Return (x, y) of the center of cell containing provided text 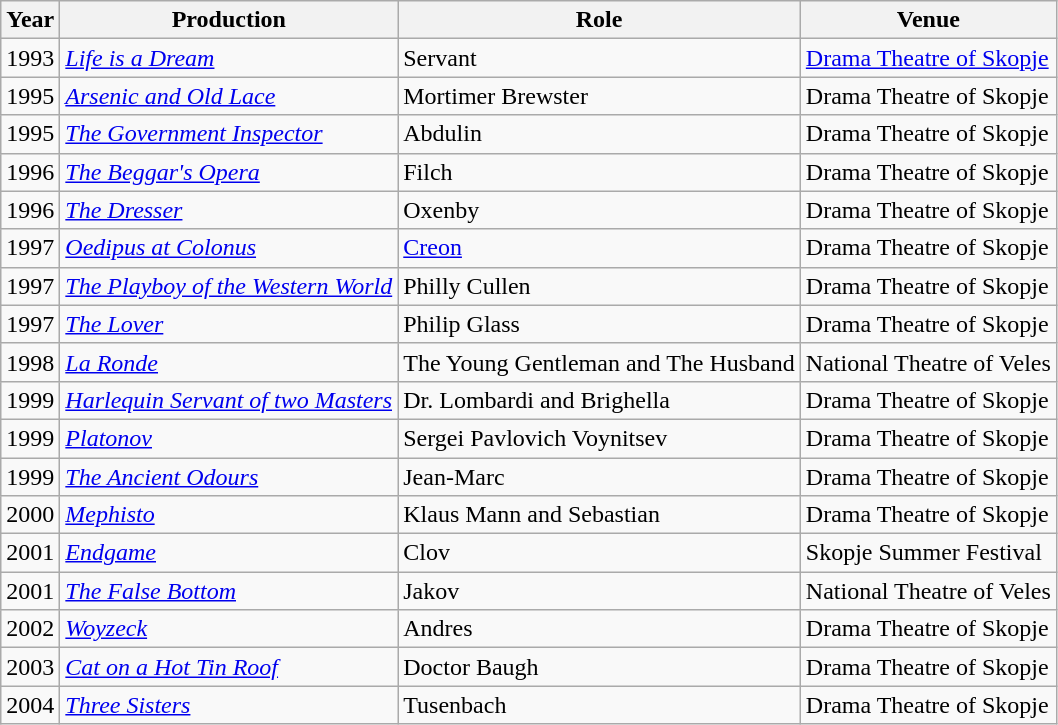
Three Sisters (229, 705)
The Dresser (229, 210)
The Government Inspector (229, 134)
2003 (30, 667)
Servant (600, 58)
2004 (30, 705)
Life is a Dream (229, 58)
Philly Cullen (600, 286)
Klaus Mann and Sebastian (600, 515)
Arsenic and Old Lace (229, 96)
Doctor Baugh (600, 667)
Platonov (229, 438)
Mephisto (229, 515)
Tusenbach (600, 705)
Jean-Marc (600, 477)
Abdulin (600, 134)
Clov (600, 553)
Jakov (600, 591)
Venue (928, 20)
The Young Gentleman and The Husband (600, 362)
Role (600, 20)
Cat on a Hot Tin Roof (229, 667)
Skopje Summer Festival (928, 553)
2000 (30, 515)
Endgame (229, 553)
2002 (30, 629)
Harlequin Servant of two Masters (229, 400)
Sergei Pavlovich Voynitsev (600, 438)
Dr. Lombardi and Brighella (600, 400)
Philip Glass (600, 324)
1998 (30, 362)
Oedipus at Colonus (229, 248)
1993 (30, 58)
Andres (600, 629)
The Ancient Odours (229, 477)
Year (30, 20)
Creon (600, 248)
Filch (600, 172)
The Beggar's Opera (229, 172)
The Lover (229, 324)
La Ronde (229, 362)
The False Bottom (229, 591)
The Playboy of the Western World (229, 286)
Mortimer Brewster (600, 96)
Production (229, 20)
Oxenby (600, 210)
Woyzeck (229, 629)
